Extract the (X, Y) coordinate from the center of the cell holding the provided text.  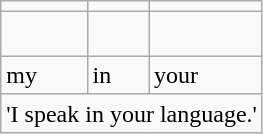
'I speak in your language.' (132, 113)
my (44, 75)
in (118, 75)
your (206, 75)
